Search for the cell housing the specified text and yield its [x, y] center coordinate. 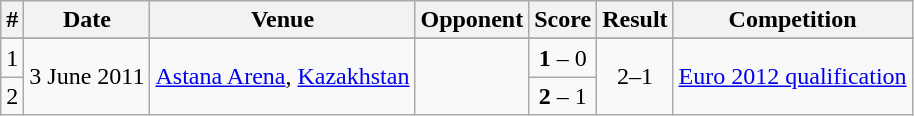
1 [12, 58]
Opponent [472, 20]
1 – 0 [563, 58]
2–1 [635, 77]
2 – 1 [563, 96]
Score [563, 20]
Venue [282, 20]
Euro 2012 qualification [792, 77]
Result [635, 20]
# [12, 20]
Competition [792, 20]
3 June 2011 [87, 77]
2 [12, 96]
Date [87, 20]
Astana Arena, Kazakhstan [282, 77]
